Capture the cell that displays the provided text and extract its [X, Y] central coordinate. 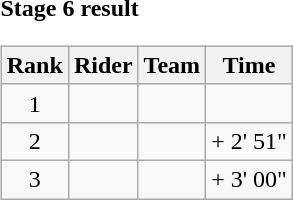
Rank [34, 65]
Rider [103, 65]
+ 3' 00" [250, 179]
Team [172, 65]
+ 2' 51" [250, 141]
2 [34, 141]
Time [250, 65]
1 [34, 103]
3 [34, 179]
